Provide the (x, y) coordinate of the cell's center where the given text is located.  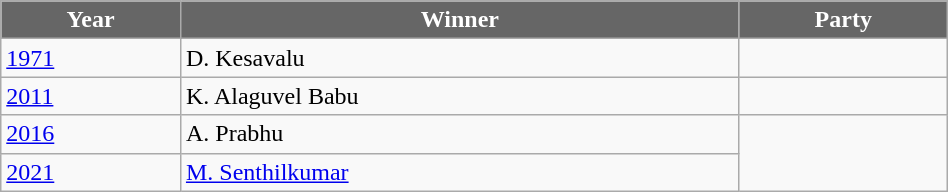
1971 (91, 58)
Year (91, 20)
A. Prabhu (460, 134)
Party (843, 20)
2016 (91, 134)
Winner (460, 20)
M. Senthilkumar (460, 172)
K. Alaguvel Babu (460, 96)
2021 (91, 172)
2011 (91, 96)
D. Kesavalu (460, 58)
